Capture the cell that displays the provided text and extract its (X, Y) central coordinate. 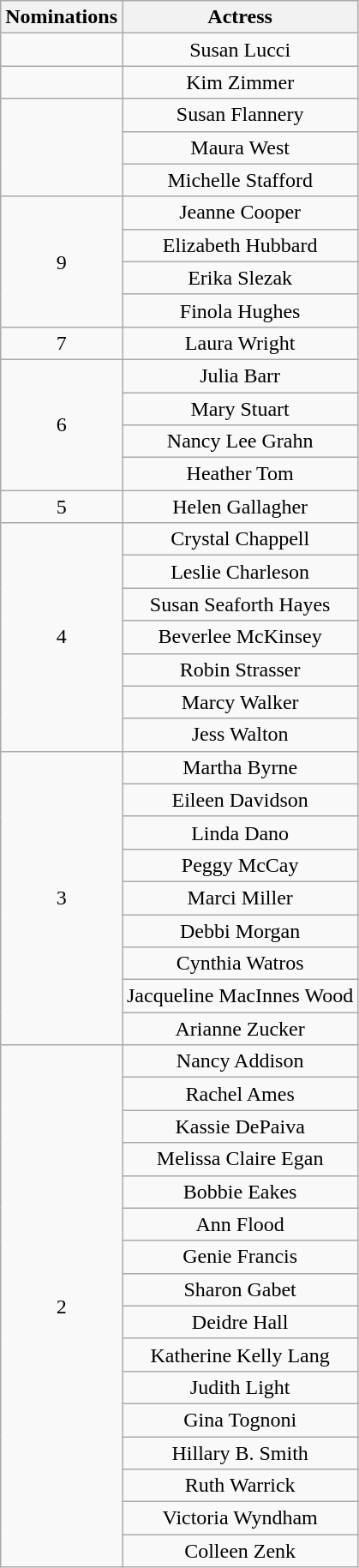
Jeanne Cooper (240, 213)
7 (62, 343)
Kassie DePaiva (240, 1126)
Jess Walton (240, 735)
Martha Byrne (240, 767)
Melissa Claire Egan (240, 1159)
Erika Slezak (240, 278)
Judith Light (240, 1387)
Nancy Lee Grahn (240, 442)
3 (62, 898)
Finola Hughes (240, 310)
Mary Stuart (240, 409)
Robin Strasser (240, 670)
Peggy McCay (240, 865)
2 (62, 1307)
Nancy Addison (240, 1061)
Colleen Zenk (240, 1551)
Genie Francis (240, 1257)
Ann Flood (240, 1224)
Laura Wright (240, 343)
Maura West (240, 147)
5 (62, 507)
9 (62, 261)
Leslie Charleson (240, 572)
Eileen Davidson (240, 800)
Deidre Hall (240, 1322)
Susan Lucci (240, 50)
Kim Zimmer (240, 82)
Marci Miller (240, 898)
6 (62, 424)
Hillary B. Smith (240, 1453)
Crystal Chappell (240, 539)
Cynthia Watros (240, 964)
Julia Barr (240, 375)
Elizabeth Hubbard (240, 245)
Ruth Warrick (240, 1486)
Sharon Gabet (240, 1289)
Arianne Zucker (240, 1029)
Nominations (62, 17)
Jacqueline MacInnes Wood (240, 996)
Victoria Wyndham (240, 1518)
Actress (240, 17)
Linda Dano (240, 832)
4 (62, 637)
Helen Gallagher (240, 507)
Heather Tom (240, 474)
Beverlee McKinsey (240, 637)
Debbi Morgan (240, 930)
Katherine Kelly Lang (240, 1355)
Michelle Stafford (240, 180)
Marcy Walker (240, 702)
Rachel Ames (240, 1094)
Gina Tognoni (240, 1420)
Susan Seaforth Hayes (240, 604)
Bobbie Eakes (240, 1192)
Susan Flannery (240, 115)
